Find where the given text appears and provide that cell's center as [X, Y] coordinate. 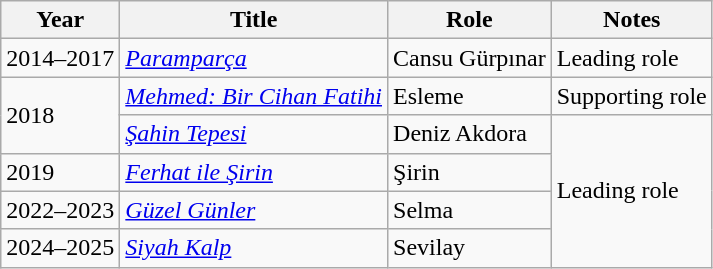
Güzel Günler [254, 210]
Deniz Akdora [470, 134]
Siyah Kalp [254, 248]
Year [60, 20]
Şirin [470, 172]
2024–2025 [60, 248]
2019 [60, 172]
Supporting role [632, 96]
Role [470, 20]
2014–2017 [60, 58]
Notes [632, 20]
2018 [60, 115]
Mehmed: Bir Cihan Fatihi [254, 96]
Ferhat ile Şirin [254, 172]
Sevilay [470, 248]
Şahin Tepesi [254, 134]
Cansu Gürpınar [470, 58]
Paramparça [254, 58]
Esleme [470, 96]
Selma [470, 210]
2022–2023 [60, 210]
Title [254, 20]
